From the cell containing the given text, extract its center point as [x, y] coordinate. 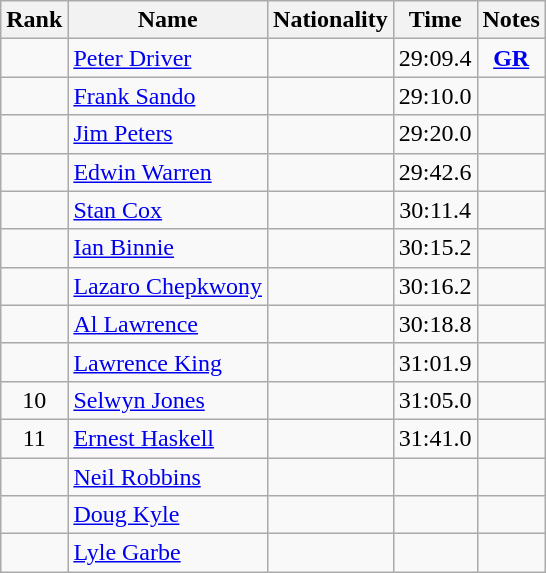
31:05.0 [435, 400]
Selwyn Jones [168, 400]
29:09.4 [435, 58]
Rank [34, 20]
Ian Binnie [168, 248]
31:41.0 [435, 438]
Lyle Garbe [168, 553]
10 [34, 400]
Lazaro Chepkwony [168, 286]
29:42.6 [435, 172]
30:18.8 [435, 324]
Neil Robbins [168, 477]
Edwin Warren [168, 172]
Peter Driver [168, 58]
Doug Kyle [168, 515]
30:11.4 [435, 210]
Jim Peters [168, 134]
GR [511, 58]
Stan Cox [168, 210]
30:15.2 [435, 248]
30:16.2 [435, 286]
Ernest Haskell [168, 438]
Al Lawrence [168, 324]
29:10.0 [435, 96]
Nationality [331, 20]
Time [435, 20]
11 [34, 438]
31:01.9 [435, 362]
Frank Sando [168, 96]
Notes [511, 20]
Lawrence King [168, 362]
Name [168, 20]
29:20.0 [435, 134]
